Detect which cell encompasses the target text, then output its [X, Y] center coordinate. 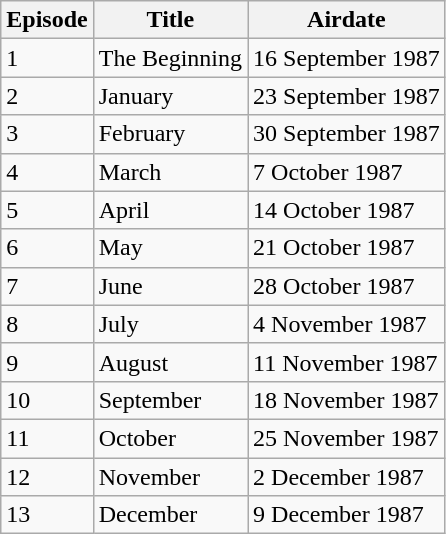
8 [47, 324]
9 December 1987 [347, 515]
Episode [47, 20]
1 [47, 58]
16 September 1987 [347, 58]
November [170, 477]
5 [47, 210]
4 November 1987 [347, 324]
April [170, 210]
7 [47, 286]
January [170, 96]
July [170, 324]
14 October 1987 [347, 210]
3 [47, 134]
Airdate [347, 20]
June [170, 286]
August [170, 362]
March [170, 172]
September [170, 400]
6 [47, 248]
9 [47, 362]
23 September 1987 [347, 96]
February [170, 134]
30 September 1987 [347, 134]
10 [47, 400]
28 October 1987 [347, 286]
13 [47, 515]
25 November 1987 [347, 438]
7 October 1987 [347, 172]
The Beginning [170, 58]
2 December 1987 [347, 477]
12 [47, 477]
December [170, 515]
18 November 1987 [347, 400]
Title [170, 20]
October [170, 438]
May [170, 248]
2 [47, 96]
21 October 1987 [347, 248]
11 [47, 438]
11 November 1987 [347, 362]
4 [47, 172]
